Output the [X, Y] coordinate of the center of the cell containing the given text.  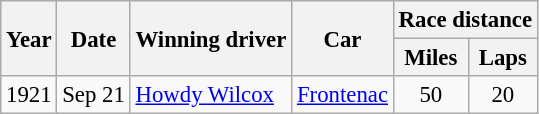
Year [29, 38]
Sep 21 [94, 95]
Date [94, 38]
Frontenac [343, 95]
50 [430, 95]
Laps [502, 58]
1921 [29, 95]
Winning driver [210, 38]
Howdy Wilcox [210, 95]
Race distance [465, 20]
Car [343, 38]
Miles [430, 58]
20 [502, 95]
